Return the (x, y) coordinate for the center point of the cell that contains the specified text.  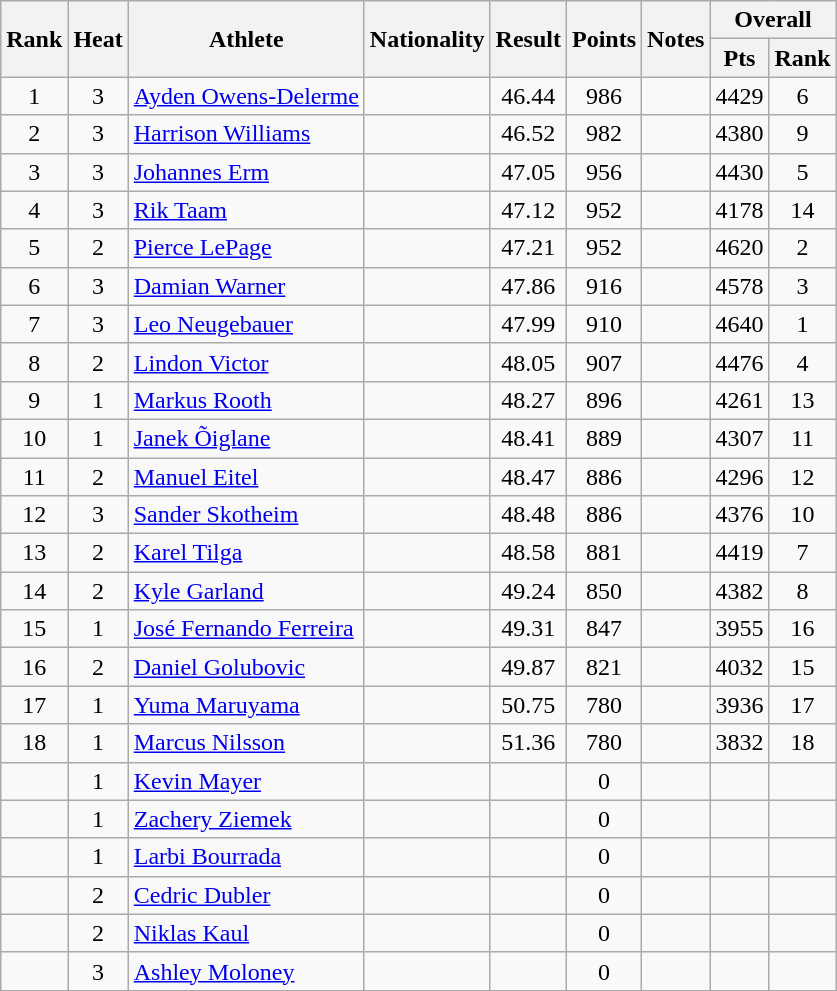
Ayden Owens-Delerme (246, 96)
47.99 (528, 324)
48.58 (528, 553)
49.31 (528, 629)
4578 (740, 286)
48.41 (528, 438)
4419 (740, 553)
José Fernando Ferreira (246, 629)
Kevin Mayer (246, 781)
Points (604, 39)
46.52 (528, 134)
49.24 (528, 591)
Cedric Dubler (246, 895)
47.86 (528, 286)
Marcus Nilsson (246, 743)
Kyle Garland (246, 591)
50.75 (528, 705)
Markus Rooth (246, 400)
Larbi Bourrada (246, 857)
Rik Taam (246, 210)
881 (604, 553)
850 (604, 591)
48.05 (528, 362)
821 (604, 667)
47.12 (528, 210)
889 (604, 438)
49.87 (528, 667)
Athlete (246, 39)
Harrison Williams (246, 134)
Notes (676, 39)
Pts (740, 58)
48.48 (528, 515)
Manuel Eitel (246, 477)
4620 (740, 248)
4640 (740, 324)
Overall (773, 20)
47.21 (528, 248)
982 (604, 134)
907 (604, 362)
Niklas Kaul (246, 933)
Ashley Moloney (246, 971)
46.44 (528, 96)
4429 (740, 96)
Daniel Golubovic (246, 667)
3832 (740, 743)
4430 (740, 172)
4261 (740, 400)
47.05 (528, 172)
3936 (740, 705)
4307 (740, 438)
847 (604, 629)
986 (604, 96)
Zachery Ziemek (246, 819)
Damian Warner (246, 286)
Janek Õiglane (246, 438)
4296 (740, 477)
4178 (740, 210)
Yuma Maruyama (246, 705)
916 (604, 286)
Nationality (427, 39)
Johannes Erm (246, 172)
Lindon Victor (246, 362)
Heat (98, 39)
910 (604, 324)
Karel Tilga (246, 553)
4376 (740, 515)
896 (604, 400)
4380 (740, 134)
3955 (740, 629)
Sander Skotheim (246, 515)
4382 (740, 591)
48.27 (528, 400)
4476 (740, 362)
4032 (740, 667)
51.36 (528, 743)
Result (528, 39)
48.47 (528, 477)
Pierce LePage (246, 248)
Leo Neugebauer (246, 324)
956 (604, 172)
